Detect which cell encompasses the target text, then output its [x, y] center coordinate. 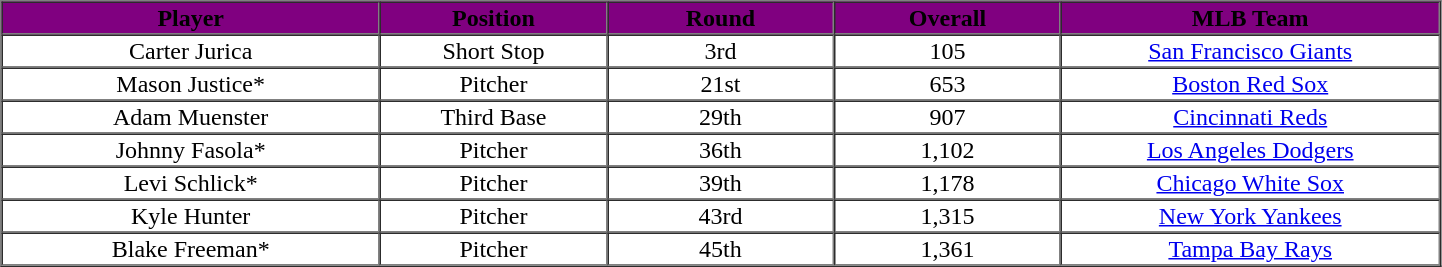
29th [720, 116]
Kyle Hunter [191, 216]
907 [948, 116]
Overall [948, 18]
Cincinnati Reds [1250, 116]
3rd [720, 50]
653 [948, 84]
Blake Freeman* [191, 248]
43rd [720, 216]
Levi Schlick* [191, 182]
105 [948, 50]
Tampa Bay Rays [1250, 248]
Boston Red Sox [1250, 84]
1,315 [948, 216]
Johnny Fasola* [191, 150]
Los Angeles Dodgers [1250, 150]
New York Yankees [1250, 216]
Position [494, 18]
Round [720, 18]
1,361 [948, 248]
San Francisco Giants [1250, 50]
1,102 [948, 150]
21st [720, 84]
Carter Jurica [191, 50]
36th [720, 150]
Player [191, 18]
Short Stop [494, 50]
MLB Team [1250, 18]
Third Base [494, 116]
Chicago White Sox [1250, 182]
Mason Justice* [191, 84]
Adam Muenster [191, 116]
39th [720, 182]
1,178 [948, 182]
45th [720, 248]
